Capture the cell that displays the provided text and extract its (x, y) central coordinate. 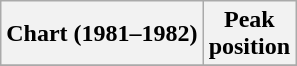
Peakposition (249, 34)
Chart (1981–1982) (102, 34)
